Output the (X, Y) coordinate of the center of the cell containing the given text.  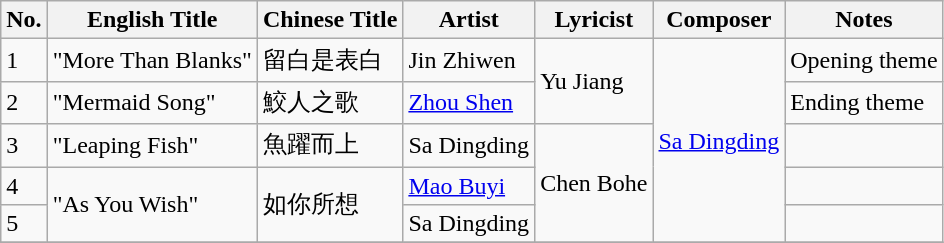
4 (24, 185)
2 (24, 102)
魚躍而上 (330, 146)
3 (24, 146)
Yu Jiang (594, 82)
Chinese Title (330, 20)
Jin Zhiwen (469, 60)
English Title (152, 20)
鮫人之歌 (330, 102)
Composer (719, 20)
如你所想 (330, 204)
Notes (864, 20)
Ending theme (864, 102)
"More Than Blanks" (152, 60)
Lyricist (594, 20)
Chen Bohe (594, 184)
留白是表白 (330, 60)
"Mermaid Song" (152, 102)
"Leaping Fish" (152, 146)
1 (24, 60)
Mao Buyi (469, 185)
Zhou Shen (469, 102)
Artist (469, 20)
"As You Wish" (152, 204)
Opening theme (864, 60)
No. (24, 20)
5 (24, 224)
